Return the (x, y) coordinate for the center point of the cell that contains the specified text.  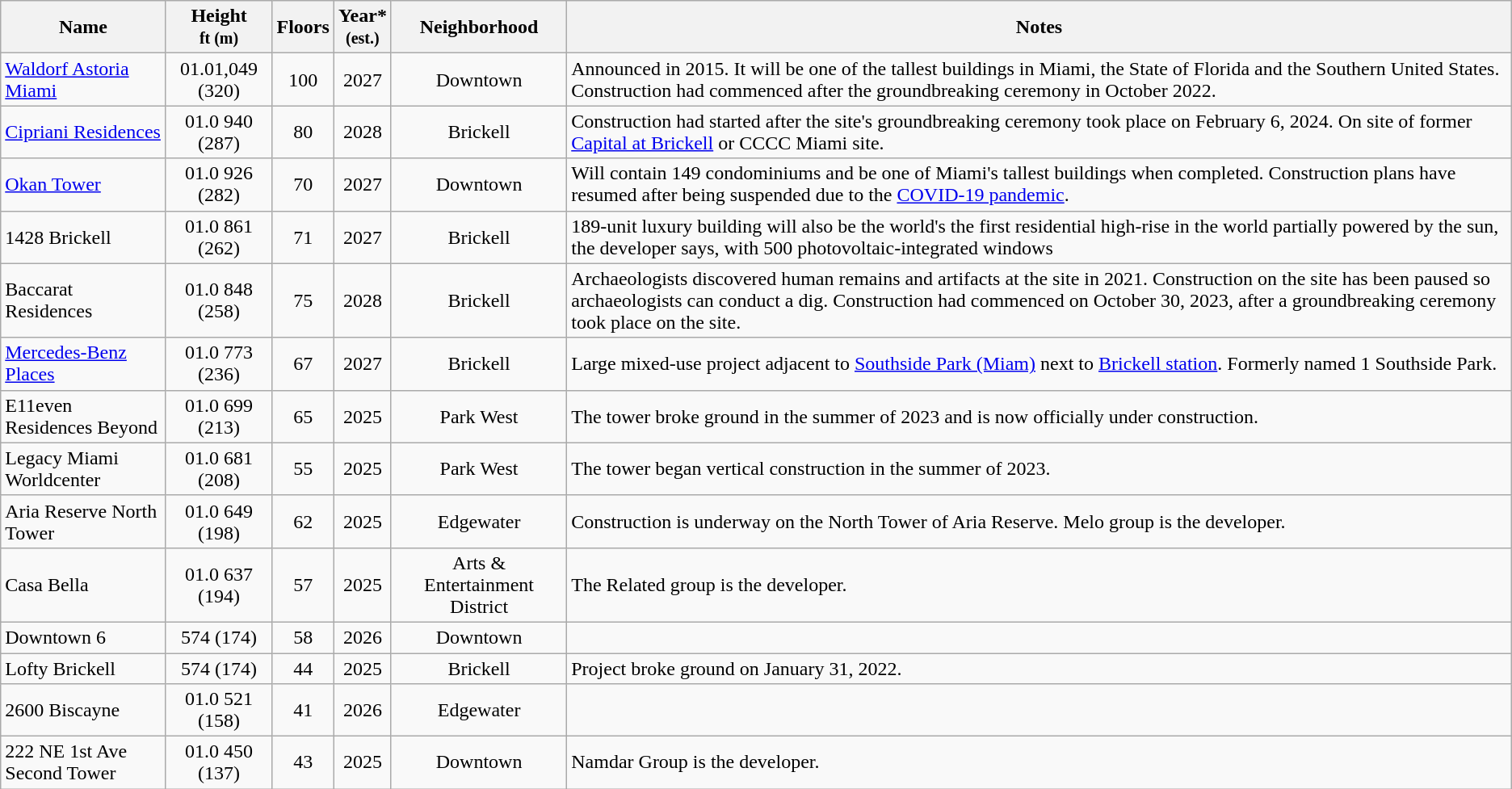
The tower began vertical construction in the summer of 2023. (1039, 468)
Notes (1039, 27)
01.0 681 (208) (219, 468)
01.0 848 (258) (219, 300)
44 (303, 668)
65 (303, 417)
01.0 773 (236) (219, 363)
01.0 637 (194) (219, 585)
Large mixed-use project adjacent to Southside Park (Miam) next to Brickell station. Formerly named 1 Southside Park. (1039, 363)
Downtown 6 (83, 637)
75 (303, 300)
01.0 649 (198) (219, 522)
Arts & Entertainment District (478, 585)
80 (303, 132)
Casa Bella (83, 585)
Legacy Miami Worldcenter (83, 468)
01.0 450 (137) (219, 762)
01.0 926 (282) (219, 184)
41 (303, 711)
Lofty Brickell (83, 668)
01.0 521 (158) (219, 711)
Year*(est.) (362, 27)
Mercedes-Benz Places (83, 363)
01.0 699 (213) (219, 417)
Neighborhood (478, 27)
01.0 861 (262) (219, 237)
E11even Residences Beyond (83, 417)
55 (303, 468)
The tower broke ground in the summer of 2023 and is now officially under construction. (1039, 417)
58 (303, 637)
The Related group is the developer. (1039, 585)
1428 Brickell (83, 237)
01.0 940 (287) (219, 132)
71 (303, 237)
57 (303, 585)
Okan Tower (83, 184)
Waldorf Astoria Miami (83, 79)
Namdar Group is the developer. (1039, 762)
43 (303, 762)
Project broke ground on January 31, 2022. (1039, 668)
Construction is underway on the North Tower of Aria Reserve. Melo group is the developer. (1039, 522)
Aria Reserve North Tower (83, 522)
Floors (303, 27)
100 (303, 79)
01.01,049 (320) (219, 79)
67 (303, 363)
Heightft (m) (219, 27)
222 NE 1st Ave Second Tower (83, 762)
Cipriani Residences (83, 132)
Baccarat Residences (83, 300)
70 (303, 184)
2600 Biscayne (83, 711)
Name (83, 27)
62 (303, 522)
